Scan for the cell matching the given text and deliver its [X, Y] coordinate at center. 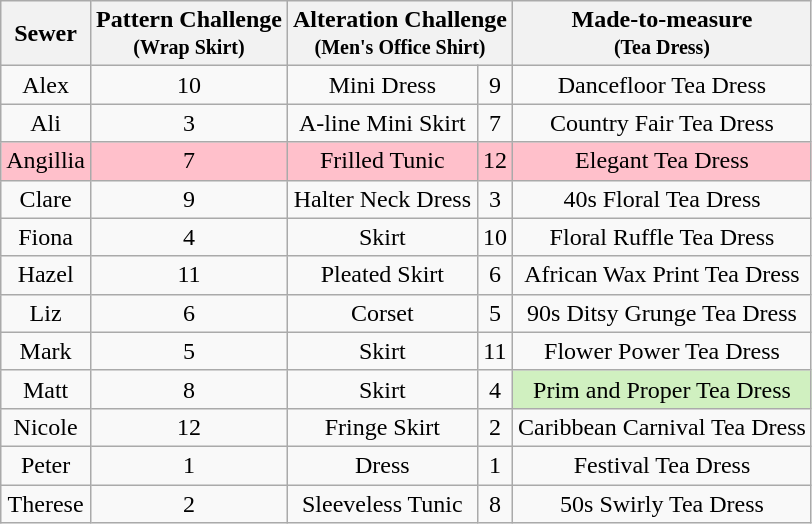
Floral Ruffle Tea Dress [662, 237]
Halter Neck Dress [383, 199]
Country Fair Tea Dress [662, 123]
Caribbean Carnival Tea Dress [662, 427]
40s Floral Tea Dress [662, 199]
Fringe Skirt [383, 427]
Ali [46, 123]
Festival Tea Dress [662, 465]
Pattern Challenge(Wrap Skirt) [188, 34]
Alex [46, 85]
Pleated Skirt [383, 275]
Fiona [46, 237]
50s Swirly Tea Dress [662, 503]
Matt [46, 389]
Mark [46, 351]
Flower Power Tea Dress [662, 351]
Mini Dress [383, 85]
Nicole [46, 427]
Sleeveless Tunic [383, 503]
Corset [383, 313]
Peter [46, 465]
Angillia [46, 161]
Made-to-measure(Tea Dress) [662, 34]
Therese [46, 503]
African Wax Print Tea Dress [662, 275]
90s Ditsy Grunge Tea Dress [662, 313]
A-line Mini Skirt [383, 123]
Sewer [46, 34]
Liz [46, 313]
Alteration Challenge(Men's Office Shirt) [400, 34]
Dancefloor Tea Dress [662, 85]
Hazel [46, 275]
Frilled Tunic [383, 161]
Elegant Tea Dress [662, 161]
Clare [46, 199]
Dress [383, 465]
Prim and Proper Tea Dress [662, 389]
